Locate the cell with the specified text and output its [x, y] center coordinate. 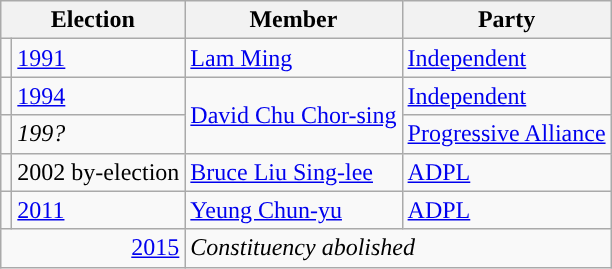
2002 by-election [98, 172]
1994 [98, 96]
2011 [98, 210]
Lam Ming [294, 58]
Member [294, 20]
Yeung Chun-yu [294, 210]
Election [93, 20]
Party [506, 20]
Progressive Alliance [506, 134]
1991 [98, 58]
Bruce Liu Sing-lee [294, 172]
Constituency abolished [398, 248]
199? [98, 134]
David Chu Chor-sing [294, 115]
2015 [93, 248]
